Capture the cell that displays the provided text and extract its (X, Y) central coordinate. 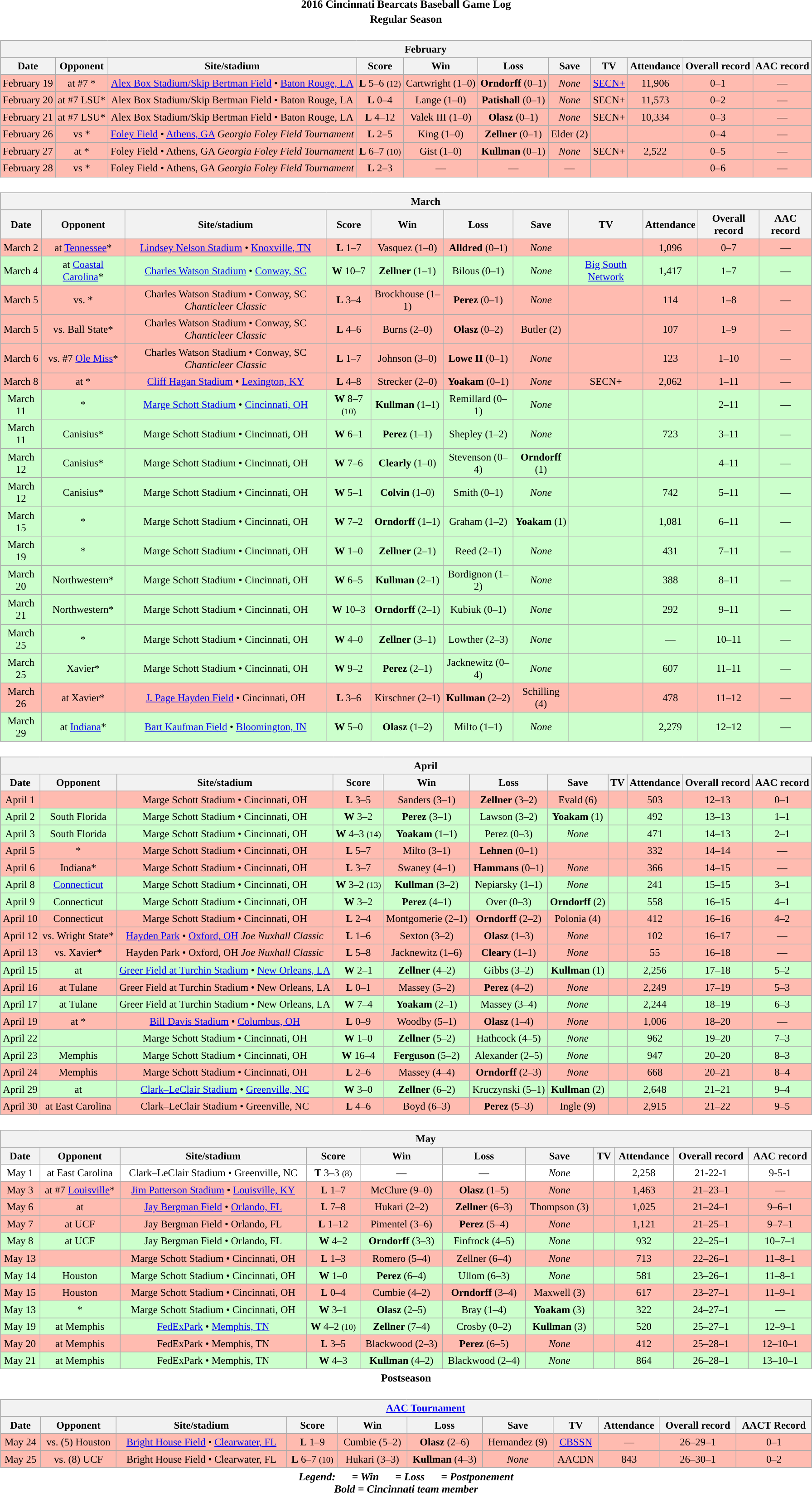
L 3–6 (349, 697)
366 (655, 868)
L 1–9 (313, 1442)
16–15 (717, 902)
May 1 (20, 1173)
947 (655, 1055)
March 21 (21, 609)
Cumbie (4–2) (401, 1292)
18–19 (717, 1004)
W 7–4 (358, 1004)
W 4–2 (10) (333, 1326)
April 6 (20, 868)
April 19 (20, 1021)
Romero (5–4) (401, 1258)
Montgomerie (2–1) (426, 919)
17–18 (717, 970)
Hukari (2–2) (401, 1207)
17–19 (717, 987)
8–11 (729, 580)
April (406, 766)
24–27–1 (710, 1309)
L 3–7 (358, 868)
2,249 (655, 987)
2,244 (655, 1004)
L 0–1 (358, 987)
Schilling (4) (541, 697)
March 8 (21, 382)
W 3–1 (333, 1309)
Cartwright (1–0) (440, 83)
Valek III (1–0) (440, 117)
1–11 (729, 382)
Jacknewitz (0–4) (478, 668)
12–10–1 (780, 1343)
L 5–7 (358, 851)
Kullman (3) (559, 1326)
L 0–9 (358, 1021)
13–13 (717, 817)
11–11 (729, 668)
March 15 (21, 522)
713 (643, 1258)
February 26 (28, 134)
11–9–1 (780, 1292)
Burns (2–0) (407, 329)
vs. (8) UCF (79, 1459)
Zellner (3–2) (508, 800)
Orndorff (1) (541, 463)
607 (670, 668)
843 (629, 1459)
vs. Xavier* (78, 953)
Strecker (2–0) (407, 382)
864 (643, 1361)
1,006 (655, 1021)
Cumbie (5–2) (372, 1442)
L 5–6 (12) (380, 83)
Bart Kaufman Field • Bloomington, IN (226, 727)
February 19 (28, 83)
L 1–3 (333, 1258)
Sexton (3–2) (426, 936)
Perez (3–1) (426, 817)
Lawson (3–2) (508, 817)
2,522 (655, 151)
520 (643, 1326)
332 (655, 851)
at #7 Louisville* (80, 1190)
Gibbs (3–2) (508, 970)
Bray (1–4) (484, 1309)
0–3 (718, 117)
Zellner (6–4) (484, 1258)
4–11 (729, 463)
241 (655, 885)
April 24 (20, 1072)
Vasquez (1–0) (407, 247)
L 2–6 (358, 1072)
W 5–1 (349, 492)
Yoakam (0–1) (478, 382)
L 7–8 (333, 1207)
Zellner (0–1) (513, 134)
Olasz (0–1) (513, 117)
1,417 (670, 270)
21–23–1 (710, 1190)
March 4 (21, 270)
Clearly (1–0) (407, 463)
Orndorff (1–1) (407, 522)
May 7 (20, 1224)
11,573 (655, 100)
2,062 (670, 382)
4–1 (782, 902)
March 20 (21, 580)
Orndorff (0–1) (513, 83)
1–10 (729, 358)
Orndorff (2–2) (508, 919)
Zellner (1–1) (407, 270)
20–21 (717, 1072)
14–13 (717, 834)
12–9–1 (780, 1326)
April 16 (20, 987)
123 (670, 358)
9–7–1 (780, 1224)
1–8 (729, 300)
431 (670, 551)
vs. #7 Ole Miss* (83, 358)
L 2–5 (380, 134)
Perez (5–4) (484, 1224)
Stevenson (0–4) (478, 463)
W 4–0 (349, 639)
Charles Watson Stadium • Conway, SC (226, 270)
Zellner (3–1) (407, 639)
AACT Record (774, 1425)
2,256 (655, 970)
vs. (5) Houston (79, 1442)
21–21 (717, 1089)
April 9 (20, 902)
7–3 (782, 1038)
2,648 (655, 1089)
13–10–1 (780, 1361)
Bilous (0–1) (478, 270)
Yoakam (1–1) (426, 834)
1,463 (643, 1190)
vs. * (83, 300)
L 2–3 (380, 168)
Olasz (0–2) (478, 329)
21–22 (717, 1106)
vs. Wright State* (78, 936)
W 7–2 (349, 522)
Massey (3–4) (508, 1004)
114 (670, 300)
292 (670, 609)
3–1 (782, 885)
Maxwell (3) (559, 1292)
Woodby (5–1) (426, 1021)
Perez (2–1) (407, 668)
March 6 (21, 358)
Perez (0–1) (478, 300)
Perez (6–4) (401, 1275)
May 19 (20, 1326)
388 (670, 580)
478 (670, 697)
Over (0–3) (508, 902)
April 23 (20, 1055)
Hernandez (9) (518, 1442)
Orndorff (2) (577, 902)
Yoakam (3) (559, 1309)
2–11 (729, 404)
18–20 (717, 1021)
9–5 (782, 1106)
Crosby (0–2) (484, 1326)
March 2 (21, 247)
May 15 (20, 1292)
Cleary (1–1) (508, 953)
Perez (0–3) (508, 834)
22–25–1 (710, 1241)
11–12 (729, 697)
Kruczynski (5–1) (508, 1089)
W 6–5 (349, 580)
4–2 (782, 919)
Milto (1–1) (478, 727)
Kullman (0–1) (513, 151)
26–29–1 (698, 1442)
King (1–0) (440, 134)
vs. Ball State* (83, 329)
Blackwood (2–4) (484, 1361)
Orndorff (2–3) (508, 1072)
492 (655, 817)
723 (670, 434)
Perez (6–5) (484, 1343)
10–11 (729, 639)
March 29 (21, 727)
W 7–6 (349, 463)
W 9–2 (349, 668)
W 10–3 (349, 609)
1–7 (729, 270)
471 (655, 834)
21–24–1 (710, 1207)
at Xavier* (83, 697)
Kubiuk (0–1) (478, 609)
Lowther (2–3) (478, 639)
Elder (2) (570, 134)
12–12 (729, 727)
March (406, 201)
May 24 (21, 1442)
Orndorff (2–1) (407, 609)
CBSSN (575, 1442)
Kullman (2) (577, 1089)
J. Page Hayden Field • Cincinnati, OH (226, 697)
February 27 (28, 151)
AACDN (575, 1459)
Perez (1–1) (407, 434)
Patishall (0–1) (513, 100)
25–28–1 (710, 1343)
Lange (1–0) (440, 100)
Colvin (1–0) (407, 492)
1–9 (729, 329)
Zellner (2–1) (407, 551)
February 28 (28, 168)
16–16 (717, 919)
19–20 (717, 1038)
Cliff Hagan Stadium • Lexington, KY (226, 382)
107 (670, 329)
March 19 (21, 551)
AAC Tournament (406, 1408)
W 4–3 (14) (358, 834)
25–27–1 (710, 1326)
Nepiarsky (1–1) (508, 885)
L 1–6 (358, 936)
W 6–1 (349, 434)
14–15 (717, 868)
W 16–4 (358, 1055)
February 21 (28, 117)
Thompson (3) (559, 1207)
April 29 (20, 1089)
8–3 (782, 1055)
1,121 (643, 1224)
Olasz (1–3) (508, 936)
26–28–1 (710, 1361)
Kullman (1–1) (407, 404)
Lowe II (0–1) (478, 358)
0–7 (729, 247)
Ullom (6–3) (484, 1275)
14–14 (717, 851)
Brockhouse (1–1) (407, 300)
9–11 (729, 609)
102 (655, 936)
T 3–3 (8) (333, 1173)
0–4 (718, 134)
Hukari (3–3) (372, 1459)
15–15 (717, 885)
Polonia (4) (577, 919)
5–3 (782, 987)
10–7–1 (780, 1241)
21-22-1 (710, 1173)
Perez (4–1) (426, 902)
Massey (4–4) (426, 1072)
12–13 (717, 800)
9–6–1 (780, 1207)
2,279 (670, 727)
Hathcock (4–5) (508, 1038)
503 (655, 800)
322 (643, 1309)
April 2 (20, 817)
16–18 (717, 953)
Kirschner (2–1) (407, 697)
Alldred (0–1) (478, 247)
Perez (5–3) (508, 1106)
Remillard (0–1) (478, 404)
Blackwood (2–3) (401, 1343)
April 15 (20, 970)
Olasz (2–5) (401, 1309)
0–5 (718, 151)
Bordignon (1–2) (478, 580)
22–26–1 (710, 1258)
2,258 (643, 1173)
Yoakam (2–1) (426, 1004)
W 5–0 (349, 727)
W 4–3 (333, 1361)
668 (655, 1072)
23–26–1 (710, 1275)
May 21 (20, 1361)
2–1 (782, 834)
Perez (4–2) (508, 987)
0–6 (718, 168)
W 3–2 (13) (358, 885)
Gist (1–0) (440, 151)
Zellner (6–3) (484, 1207)
Bill Davis Stadium • Columbus, OH (225, 1021)
Olasz (1–4) (508, 1021)
at Indiana* (83, 727)
1,096 (670, 247)
L 4–8 (349, 382)
W 10–7 (349, 270)
6–3 (782, 1004)
Boyd (6–3) (426, 1106)
Pimentel (3–6) (401, 1224)
May 20 (20, 1343)
Indiana* (78, 868)
May 3 (20, 1190)
McClure (9–0) (401, 1190)
1–1 (782, 817)
May 8 (20, 1241)
3–11 (729, 434)
742 (670, 492)
Swaney (4–1) (426, 868)
L 1–12 (333, 1224)
Olasz (1–5) (484, 1190)
at Coastal Carolina* (83, 270)
617 (643, 1292)
April 30 (20, 1106)
April 17 (20, 1004)
Smith (0–1) (478, 492)
558 (655, 902)
Kullman (4–2) (401, 1361)
March 26 (21, 697)
11,906 (655, 83)
Reed (2–1) (478, 551)
9–4 (782, 1089)
Olasz (2–6) (445, 1442)
5–11 (729, 492)
L 5–8 (358, 953)
Lindsey Nelson Stadium • Knoxville, TN (226, 247)
Zellner (4–2) (426, 970)
Zellner (6–2) (426, 1089)
Lehnen (0–1) (508, 851)
February 20 (28, 100)
Alexander (2–5) (508, 1055)
L 3–4 (349, 300)
Sanders (3–1) (426, 800)
Massey (5–2) (426, 987)
April 13 (20, 953)
Johnson (3–0) (407, 358)
Graham (1–2) (478, 522)
5–2 (782, 970)
Finfrock (4–5) (484, 1241)
6–11 (729, 522)
2,915 (655, 1106)
Ingle (9) (577, 1106)
26–30–1 (698, 1459)
Zellner (7–4) (401, 1326)
23–27–1 (710, 1292)
L 4–12 (380, 117)
W 3–0 (358, 1089)
Kullman (4–3) (445, 1459)
Evald (6) (577, 800)
at Tennessee* (83, 247)
581 (643, 1275)
21–25–1 (710, 1224)
April 12 (20, 936)
Big South Network (606, 270)
Kullman (3–2) (426, 885)
Orndorff (3–3) (401, 1241)
April 8 (20, 885)
May 14 (20, 1275)
Hammans (0–1) (508, 868)
7–11 (729, 551)
1,025 (643, 1207)
May 6 (20, 1207)
20–20 (717, 1055)
April 10 (20, 919)
W 8–7 (10) (349, 404)
April 22 (20, 1038)
Shepley (1–2) (478, 434)
Jim Patterson Stadium • Louisville, KY (213, 1190)
April 3 (20, 834)
Olasz (1–2) (407, 727)
Ferguson (5–2) (426, 1055)
Kullman (2–2) (478, 697)
Butler (2) (541, 329)
Milto (3–1) (426, 851)
W 2–1 (358, 970)
55 (655, 953)
Xavier* (83, 668)
W 4–2 (333, 1241)
February (406, 49)
16–17 (717, 936)
Kullman (2–1) (407, 580)
L 2–4 (358, 919)
8–4 (782, 1072)
at #7 * (82, 83)
10,334 (655, 117)
Orndorff (3–4) (484, 1292)
April 1 (20, 800)
April 5 (20, 851)
1,081 (670, 522)
May (406, 1139)
962 (655, 1038)
932 (643, 1241)
Zellner (5–2) (426, 1038)
9-5-1 (780, 1173)
Jacknewitz (1–6) (426, 953)
May 25 (21, 1459)
Kullman (1) (577, 970)
